Search for the cell housing the specified text and yield its (x, y) center coordinate. 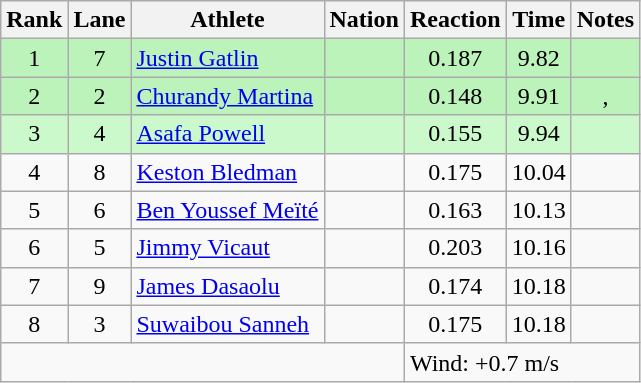
0.155 (455, 134)
Lane (100, 20)
Asafa Powell (228, 134)
0.174 (455, 286)
James Dasaolu (228, 286)
Rank (34, 20)
Jimmy Vicaut (228, 248)
10.04 (538, 172)
1 (34, 58)
9.82 (538, 58)
0.163 (455, 210)
Notes (605, 20)
9 (100, 286)
, (605, 96)
0.203 (455, 248)
9.91 (538, 96)
Churandy Martina (228, 96)
Time (538, 20)
9.94 (538, 134)
Suwaibou Sanneh (228, 324)
Justin Gatlin (228, 58)
Keston Bledman (228, 172)
10.16 (538, 248)
0.148 (455, 96)
Ben Youssef Meïté (228, 210)
Wind: +0.7 m/s (522, 362)
Nation (364, 20)
Reaction (455, 20)
0.187 (455, 58)
Athlete (228, 20)
10.13 (538, 210)
